Identify which cell holds the provided text, then report its (X, Y) central coordinate. 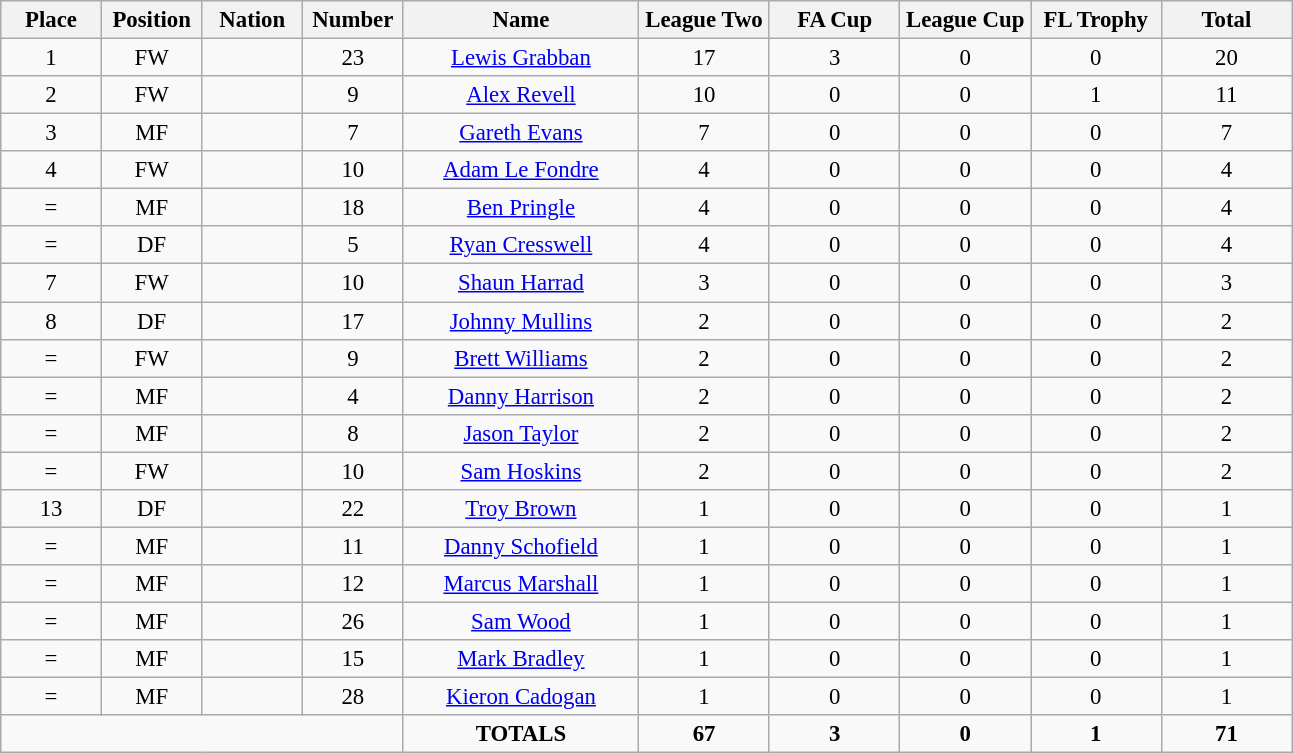
Shaun Harrad (521, 283)
Kieron Cadogan (521, 697)
Danny Harrison (521, 396)
20 (1226, 58)
Sam Wood (521, 621)
Total (1226, 20)
Mark Bradley (521, 659)
Number (354, 20)
71 (1226, 734)
Ryan Cresswell (521, 245)
Gareth Evans (521, 133)
Ben Pringle (521, 208)
Troy Brown (521, 509)
Name (521, 20)
Lewis Grabban (521, 58)
22 (354, 509)
23 (354, 58)
26 (354, 621)
Place (52, 20)
5 (354, 245)
Brett Williams (521, 358)
Jason Taylor (521, 433)
18 (354, 208)
Johnny Mullins (521, 321)
FL Trophy (1096, 20)
28 (354, 697)
Danny Schofield (521, 546)
League Cup (966, 20)
League Two (704, 20)
Adam Le Fondre (521, 170)
Sam Hoskins (521, 471)
67 (704, 734)
Alex Revell (521, 95)
15 (354, 659)
Position (152, 20)
FA Cup (834, 20)
Marcus Marshall (521, 584)
13 (52, 509)
12 (354, 584)
TOTALS (521, 734)
Nation (252, 20)
